Pinpoint the cell where the given text exists, returning its (X, Y) midpoint coordinate. 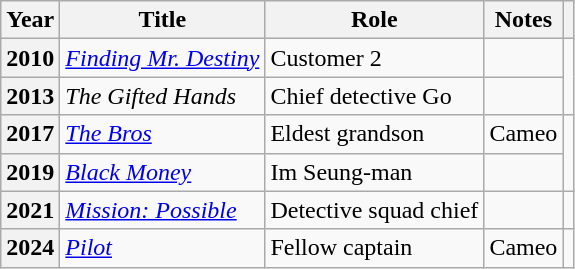
2019 (30, 172)
Year (30, 20)
Im Seung-man (374, 172)
Notes (524, 20)
Title (162, 20)
Chief detective Go (374, 96)
Customer 2 (374, 58)
2013 (30, 96)
Detective squad chief (374, 210)
Pilot (162, 248)
2021 (30, 210)
The Gifted Hands (162, 96)
Black Money (162, 172)
2017 (30, 134)
Finding Mr. Destiny (162, 58)
Role (374, 20)
Eldest grandson (374, 134)
2024 (30, 248)
Fellow captain (374, 248)
The Bros (162, 134)
Mission: Possible (162, 210)
2010 (30, 58)
